Provide the [X, Y] coordinate of the cell's center where the given text is located.  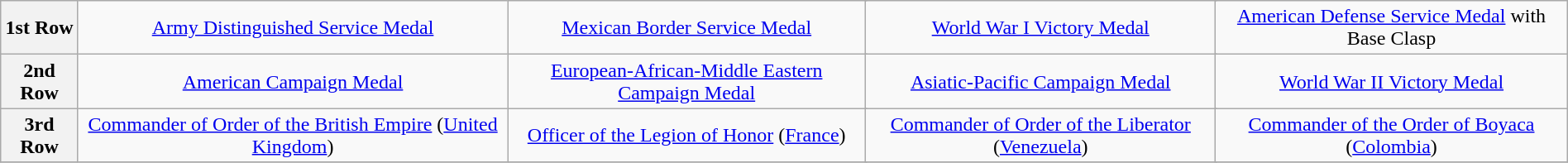
1st Row [40, 28]
Commander of the Order of Boyaca (Colombia) [1391, 136]
World War I Victory Medal [1040, 28]
American Campaign Medal [293, 81]
Army Distinguished Service Medal [293, 28]
Mexican Border Service Medal [686, 28]
World War II Victory Medal [1391, 81]
3rd Row [40, 136]
American Defense Service Medal with Base Clasp [1391, 28]
Officer of the Legion of Honor (France) [686, 136]
Commander of Order of the Liberator (Venezuela) [1040, 136]
2nd Row [40, 81]
European-African-Middle Eastern Campaign Medal [686, 81]
Asiatic-Pacific Campaign Medal [1040, 81]
Commander of Order of the British Empire (United Kingdom) [293, 136]
